Pinpoint the cell where the given text exists, returning its [x, y] midpoint coordinate. 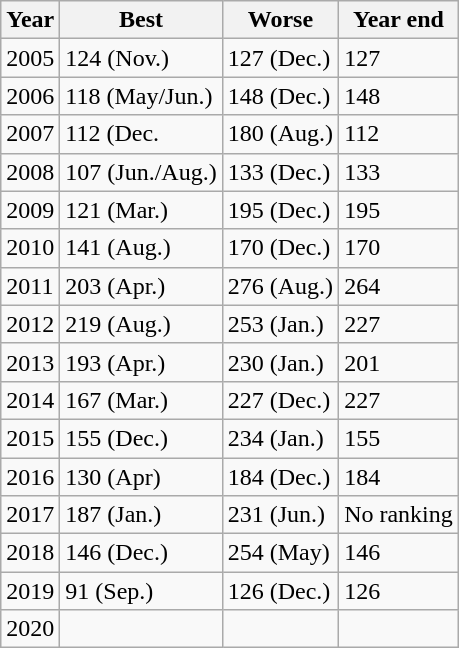
201 [399, 362]
234 (Jan.) [280, 438]
2007 [30, 134]
231 (Jun.) [280, 515]
230 (Jan.) [280, 362]
127 (Dec.) [280, 58]
Year [30, 20]
2006 [30, 96]
155 [399, 438]
2016 [30, 477]
91 (Sep.) [141, 591]
No ranking [399, 515]
2018 [30, 553]
167 (Mar.) [141, 400]
146 (Dec.) [141, 553]
195 [399, 210]
130 (Apr) [141, 477]
Best [141, 20]
107 (Jun./Aug.) [141, 172]
187 (Jan.) [141, 515]
2020 [30, 629]
Year end [399, 20]
126 (Dec.) [280, 591]
133 (Dec.) [280, 172]
170 [399, 248]
148 (Dec.) [280, 96]
133 [399, 172]
148 [399, 96]
2014 [30, 400]
124 (Nov.) [141, 58]
146 [399, 553]
2012 [30, 324]
2011 [30, 286]
121 (Mar.) [141, 210]
112 (Dec. [141, 134]
126 [399, 591]
141 (Aug.) [141, 248]
2005 [30, 58]
155 (Dec.) [141, 438]
193 (Apr.) [141, 362]
254 (May) [280, 553]
253 (Jan.) [280, 324]
2009 [30, 210]
127 [399, 58]
170 (Dec.) [280, 248]
184 [399, 477]
219 (Aug.) [141, 324]
203 (Apr.) [141, 286]
2015 [30, 438]
180 (Aug.) [280, 134]
184 (Dec.) [280, 477]
Worse [280, 20]
2017 [30, 515]
276 (Aug.) [280, 286]
2008 [30, 172]
264 [399, 286]
2013 [30, 362]
112 [399, 134]
2019 [30, 591]
118 (May/Jun.) [141, 96]
195 (Dec.) [280, 210]
2010 [30, 248]
227 (Dec.) [280, 400]
